Scan for the cell matching the given text and deliver its (x, y) coordinate at center. 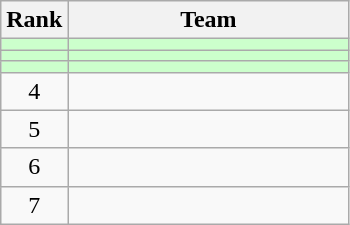
Team (208, 20)
7 (34, 205)
4 (34, 91)
5 (34, 129)
Rank (34, 20)
6 (34, 167)
